Return the (X, Y) coordinate for the center point of the cell that contains the specified text.  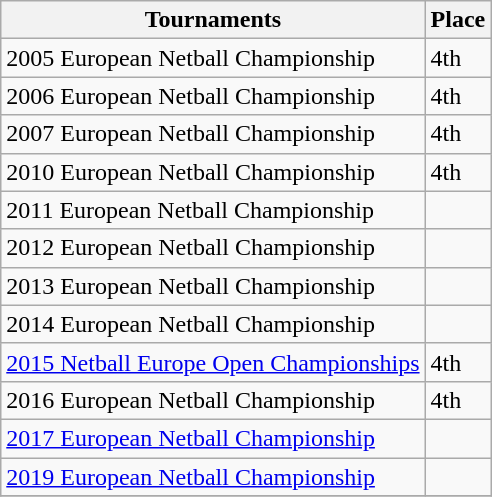
2007 European Netball Championship (213, 134)
2010 European Netball Championship (213, 172)
2012 European Netball Championship (213, 248)
2014 European Netball Championship (213, 324)
2013 European Netball Championship (213, 286)
2015 Netball Europe Open Championships (213, 362)
Tournaments (213, 20)
2011 European Netball Championship (213, 210)
2005 European Netball Championship (213, 58)
2017 European Netball Championship (213, 438)
2016 European Netball Championship (213, 400)
2006 European Netball Championship (213, 96)
Place (458, 20)
2019 European Netball Championship (213, 477)
